Return (x, y) of the center of cell containing provided text 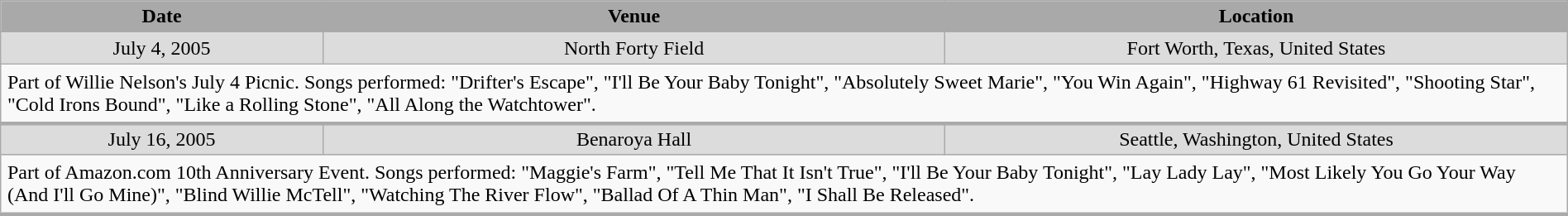
Date (162, 17)
Location (1256, 17)
Venue (633, 17)
July 16, 2005 (162, 139)
Fort Worth, Texas, United States (1256, 48)
Benaroya Hall (633, 139)
North Forty Field (633, 48)
July 4, 2005 (162, 48)
Seattle, Washington, United States (1256, 139)
